Identify which cell holds the provided text, then report its (X, Y) central coordinate. 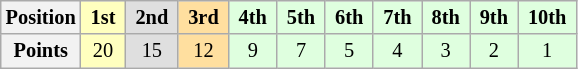
12 (203, 51)
15 (152, 51)
6th (349, 17)
2 (494, 51)
9 (253, 51)
4th (253, 17)
2nd (152, 17)
5th (301, 17)
9th (494, 17)
5 (349, 51)
7th (397, 17)
1st (104, 17)
20 (104, 51)
3rd (203, 17)
3 (446, 51)
Points (41, 51)
10th (547, 17)
1 (547, 51)
4 (397, 51)
7 (301, 51)
8th (446, 17)
Position (41, 17)
